Return the [x, y] coordinate for the center point of the cell that contains the specified text.  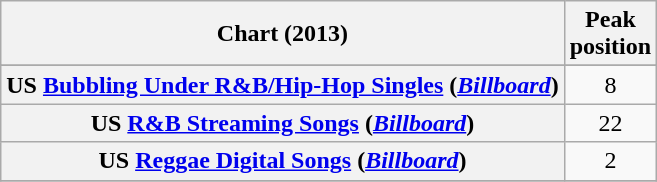
Chart (2013) [282, 34]
22 [610, 123]
2 [610, 161]
US Bubbling Under R&B/Hip-Hop Singles (Billboard) [282, 85]
Peakposition [610, 34]
US R&B Streaming Songs (Billboard) [282, 123]
8 [610, 85]
US Reggae Digital Songs (Billboard) [282, 161]
